From the cell containing the given text, extract its center point as (x, y) coordinate. 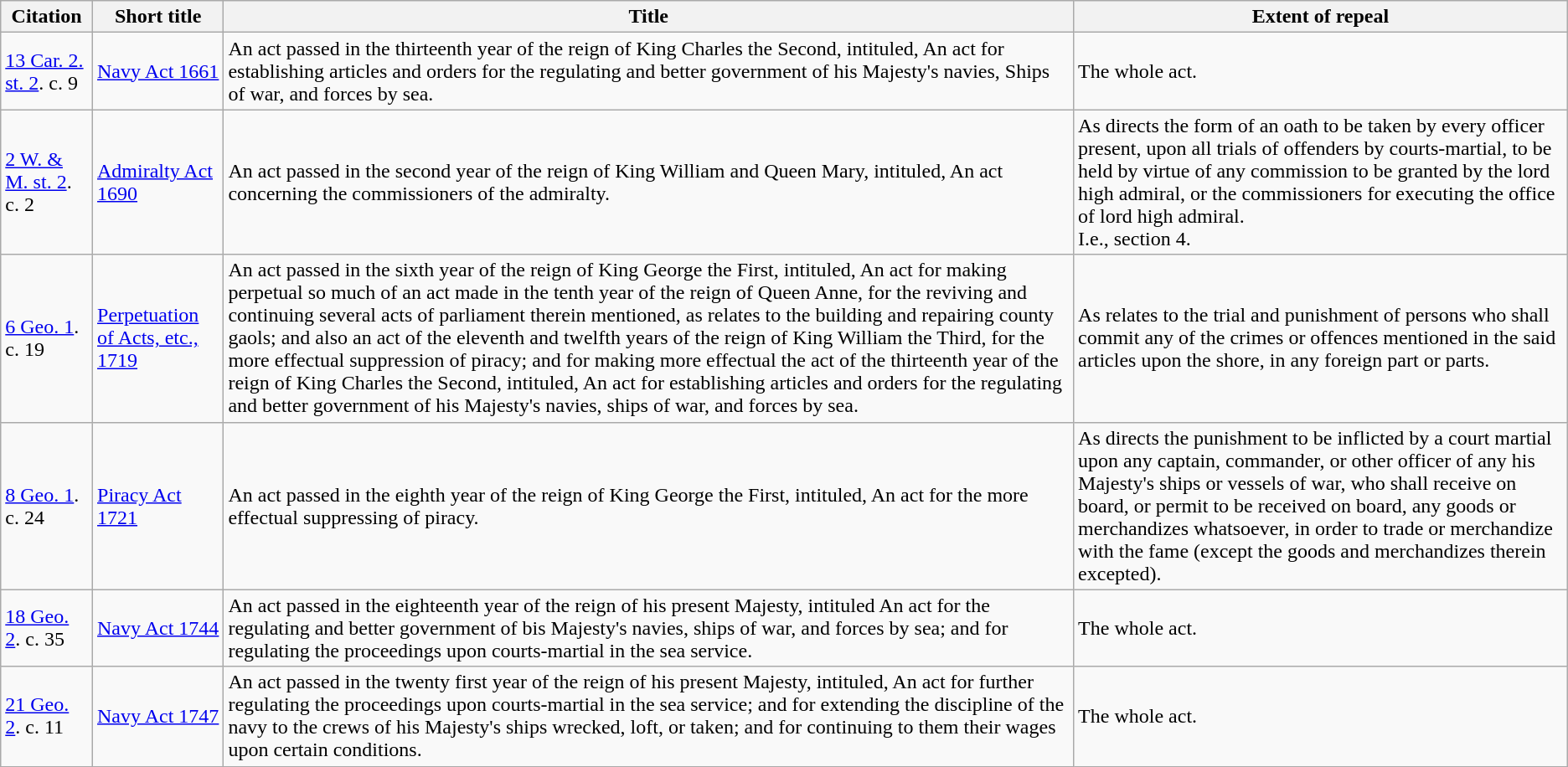
21 Geo. 2. c. 11 (47, 717)
Citation (47, 17)
6 Geo. 1. c. 19 (47, 338)
An act passed in the second year of the reign of King William and Queen Mary, intituled, An act concerning the commissioners of the admiralty. (648, 183)
Extent of repeal (1321, 17)
Piracy Act 1721 (158, 506)
8 Geo. 1. c. 24 (47, 506)
18 Geo. 2. c. 35 (47, 628)
Perpetuation of Acts, etc., 1719 (158, 338)
13 Car. 2. st. 2. c. 9 (47, 71)
Title (648, 17)
Navy Act 1744 (158, 628)
An act passed in the eighth year of the reign of King George the First, intituled, An act for the more effectual suppressing of piracy. (648, 506)
Navy Act 1747 (158, 717)
Navy Act 1661 (158, 71)
Short title (158, 17)
Admiralty Act 1690 (158, 183)
2 W. & M. st. 2. c. 2 (47, 183)
